Capture the cell that displays the provided text and extract its (X, Y) central coordinate. 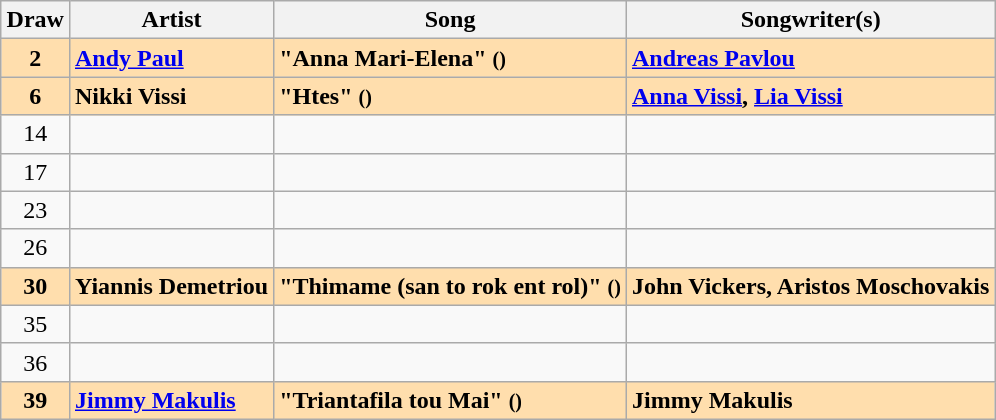
17 (35, 172)
6 (35, 96)
Songwriter(s) (810, 20)
Artist (171, 20)
"Triantafila tou Mai" () (450, 400)
2 (35, 58)
Anna Vissi, Lia Vissi (810, 96)
"Anna Mari-Elena" () (450, 58)
35 (35, 324)
39 (35, 400)
Song (450, 20)
Andreas Pavlou (810, 58)
26 (35, 248)
Andy Paul (171, 58)
Yiannis Demetriou (171, 286)
23 (35, 210)
"Thimame (san to rok ent rol)" () (450, 286)
30 (35, 286)
Nikki Vissi (171, 96)
John Vickers, Aristos Moschovakis (810, 286)
Draw (35, 20)
36 (35, 362)
14 (35, 134)
"Htes" () (450, 96)
